Return the [x, y] coordinate for the center point of the cell that contains the specified text.  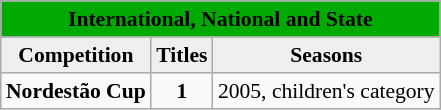
2005, children's category [326, 91]
Competition [76, 55]
International, National and State [220, 19]
Seasons [326, 55]
Nordestão Cup [76, 91]
1 [182, 91]
Titles [182, 55]
